Determine the [x, y] coordinate at the center of the cell enclosing the given text.  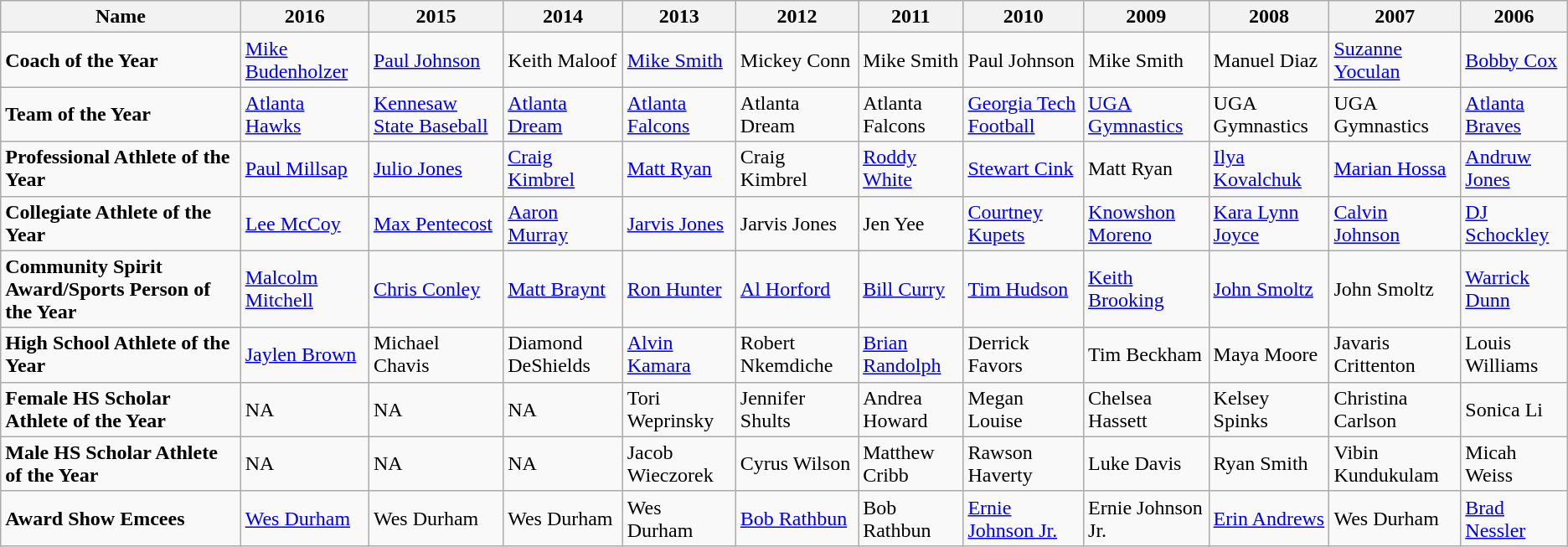
Keith Brooking [1146, 289]
Matt Braynt [563, 289]
Maya Moore [1269, 355]
Vibin Kundukulam [1395, 464]
Ryan Smith [1269, 464]
Courtney Kupets [1024, 223]
Sonica Li [1514, 409]
Coach of the Year [121, 60]
Diamond DeShields [563, 355]
Paul Millsap [305, 169]
Kennesaw State Baseball [436, 114]
Collegiate Athlete of the Year [121, 223]
Name [121, 17]
Keith Maloof [563, 60]
Matthew Cribb [911, 464]
Andruw Jones [1514, 169]
Marian Hossa [1395, 169]
Award Show Emcees [121, 518]
2012 [797, 17]
Alvin Kamara [678, 355]
Erin Andrews [1269, 518]
2008 [1269, 17]
Knowshon Moreno [1146, 223]
Mike Budenholzer [305, 60]
Warrick Dunn [1514, 289]
Calvin Johnson [1395, 223]
Rawson Haverty [1024, 464]
Lee McCoy [305, 223]
Chris Conley [436, 289]
Bill Curry [911, 289]
Max Pentecost [436, 223]
Jen Yee [911, 223]
Tim Beckham [1146, 355]
Roddy White [911, 169]
Jennifer Shults [797, 409]
DJ Schockley [1514, 223]
2010 [1024, 17]
Robert Nkemdiche [797, 355]
Brad Nessler [1514, 518]
2007 [1395, 17]
Micah Weiss [1514, 464]
2016 [305, 17]
Stewart Cink [1024, 169]
Cyrus Wilson [797, 464]
Georgia Tech Football [1024, 114]
Bobby Cox [1514, 60]
Kara Lynn Joyce [1269, 223]
2009 [1146, 17]
Luke Davis [1146, 464]
Brian Randolph [911, 355]
Michael Chavis [436, 355]
2014 [563, 17]
Manuel Diaz [1269, 60]
2006 [1514, 17]
Al Horford [797, 289]
Louis Williams [1514, 355]
Megan Louise [1024, 409]
Male HS Scholar Athlete of the Year [121, 464]
Javaris Crittenton [1395, 355]
Ilya Kovalchuk [1269, 169]
Christina Carlson [1395, 409]
High School Athlete of the Year [121, 355]
Atlanta Braves [1514, 114]
Julio Jones [436, 169]
Malcolm Mitchell [305, 289]
Mickey Conn [797, 60]
Team of the Year [121, 114]
2011 [911, 17]
Jaylen Brown [305, 355]
Suzanne Yoculan [1395, 60]
Jacob Wieczorek [678, 464]
Female HS Scholar Athlete of the Year [121, 409]
Community Spirit Award/Sports Person of the Year [121, 289]
2015 [436, 17]
Tim Hudson [1024, 289]
Aaron Murray [563, 223]
Andrea Howard [911, 409]
Derrick Favors [1024, 355]
Professional Athlete of the Year [121, 169]
Kelsey Spinks [1269, 409]
Atlanta Hawks [305, 114]
Chelsea Hassett [1146, 409]
Ron Hunter [678, 289]
Tori Weprinsky [678, 409]
2013 [678, 17]
